Return the (X, Y) coordinate for the center point of the cell that contains the specified text.  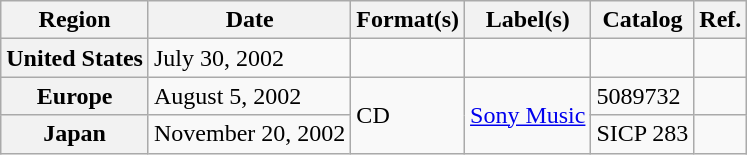
CD (408, 115)
Catalog (642, 20)
Japan (75, 134)
5089732 (642, 96)
Format(s) (408, 20)
November 20, 2002 (249, 134)
July 30, 2002 (249, 58)
August 5, 2002 (249, 96)
Region (75, 20)
SICP 283 (642, 134)
Sony Music (528, 115)
United States (75, 58)
Europe (75, 96)
Label(s) (528, 20)
Date (249, 20)
Ref. (720, 20)
